For the text-containing cell, return its midpoint in (X, Y) coordinate format. 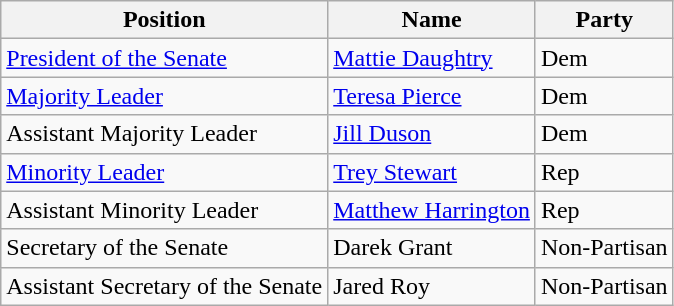
Assistant Secretary of the Senate (164, 286)
Minority Leader (164, 172)
Jill Duson (432, 134)
President of the Senate (164, 58)
Assistant Minority Leader (164, 210)
Matthew Harrington (432, 210)
Majority Leader (164, 96)
Party (604, 20)
Assistant Majority Leader (164, 134)
Mattie Daughtry (432, 58)
Teresa Pierce (432, 96)
Darek Grant (432, 248)
Name (432, 20)
Position (164, 20)
Secretary of the Senate (164, 248)
Trey Stewart (432, 172)
Jared Roy (432, 286)
